Locate the cell with the specified text and output its [x, y] center coordinate. 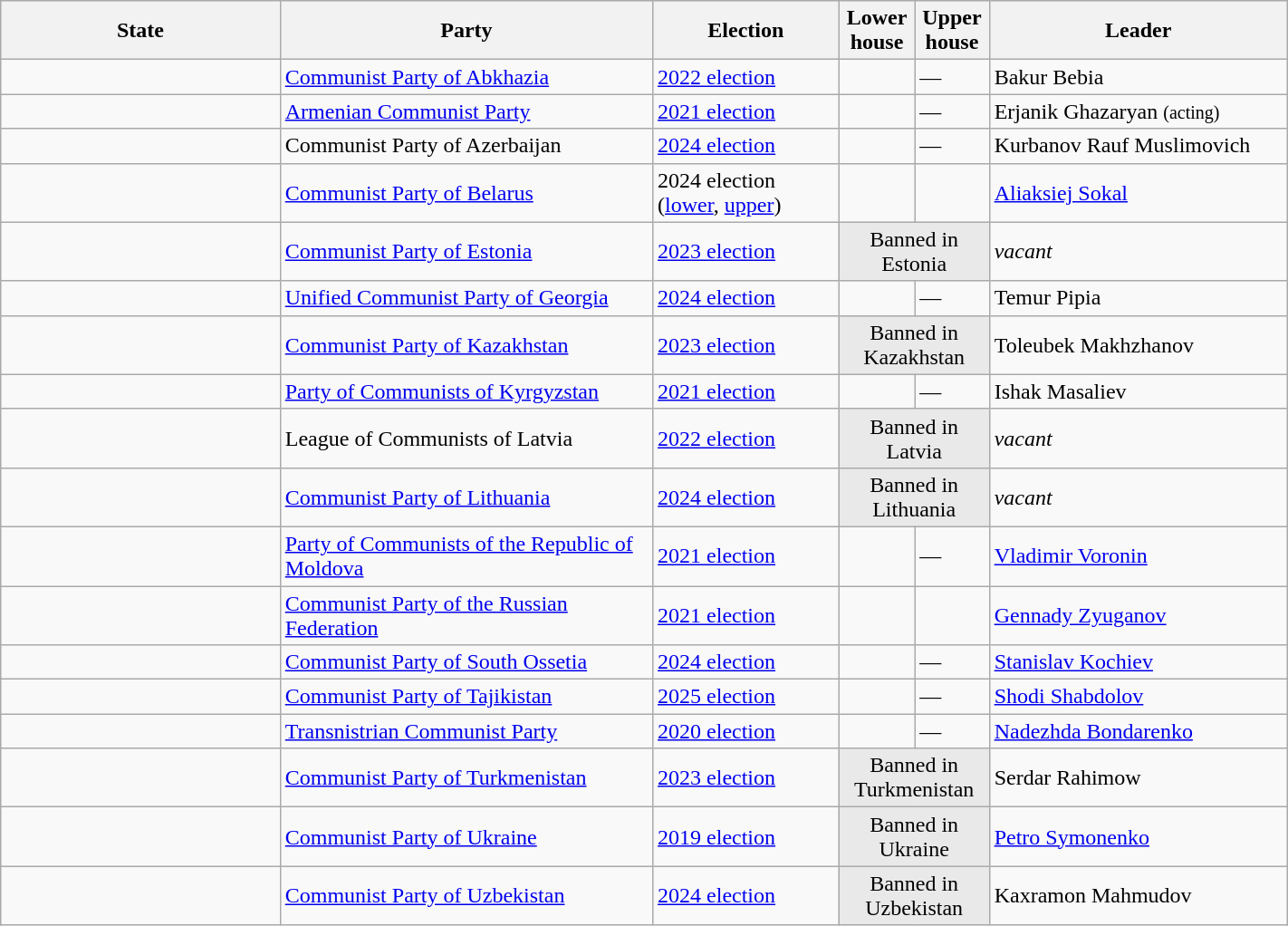
Leader [1138, 31]
Communist Party of the Russian Federation [466, 614]
Armenian Communist Party [466, 111]
State [140, 31]
Communist Party of Ukraine [466, 837]
Lower house [877, 31]
Toleubek Makhzhanov [1138, 344]
Communist Party of Uzbekistan [466, 895]
Banned in Estonia [914, 252]
Vladimir Voronin [1138, 556]
Banned in Kazakhstan [914, 344]
Communist Party of South Ossetia [466, 662]
Erjanik Ghazaryan (acting) [1138, 111]
Communist Party of Estonia [466, 252]
Kurbanov Rauf Muslimovich [1138, 146]
Banned in Ukraine [914, 837]
Banned in Lithuania [914, 497]
Temur Pipia [1138, 298]
Communist Party of Tajikistan [466, 697]
Communist Party of Kazakhstan [466, 344]
Communist Party of Turkmenistan [466, 777]
Upper house [952, 31]
Unified Communist Party of Georgia [466, 298]
Communist Party of Abkhazia [466, 77]
Party of Communists of Kyrgyzstan [466, 391]
Ishak Masaliev [1138, 391]
Kaxramon Mahmudov [1138, 895]
Aliaksiej Sokal [1138, 192]
Banned in Latvia [914, 439]
Banned in Turkmenistan [914, 777]
2019 election [746, 837]
Petro Symonenko [1138, 837]
Bakur Bebia [1138, 77]
Election [746, 31]
2024 election (lower, upper) [746, 192]
Party [466, 31]
Serdar Rahimow [1138, 777]
Banned in Uzbekistan [914, 895]
Communist Party of Belarus [466, 192]
League of Communists of Latvia [466, 439]
Transnistrian Communist Party [466, 731]
Stanislav Kochiev [1138, 662]
Shodi Shabdolov [1138, 697]
Gennady Zyuganov [1138, 614]
Party of Communists of the Republic of Moldova [466, 556]
Communist Party of Azerbaijan [466, 146]
2025 election [746, 697]
Communist Party of Lithuania [466, 497]
Nadezhda Bondarenko [1138, 731]
2020 election [746, 731]
